Capture the cell that displays the provided text and extract its (X, Y) central coordinate. 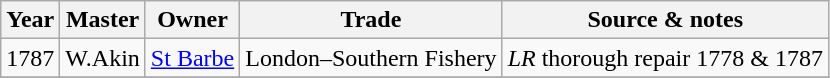
1787 (30, 58)
Owner (192, 20)
Source & notes (665, 20)
Year (30, 20)
Trade (371, 20)
W.Akin (103, 58)
London–Southern Fishery (371, 58)
Master (103, 20)
LR thorough repair 1778 & 1787 (665, 58)
St Barbe (192, 58)
